From the cell containing the given text, extract its center point as (x, y) coordinate. 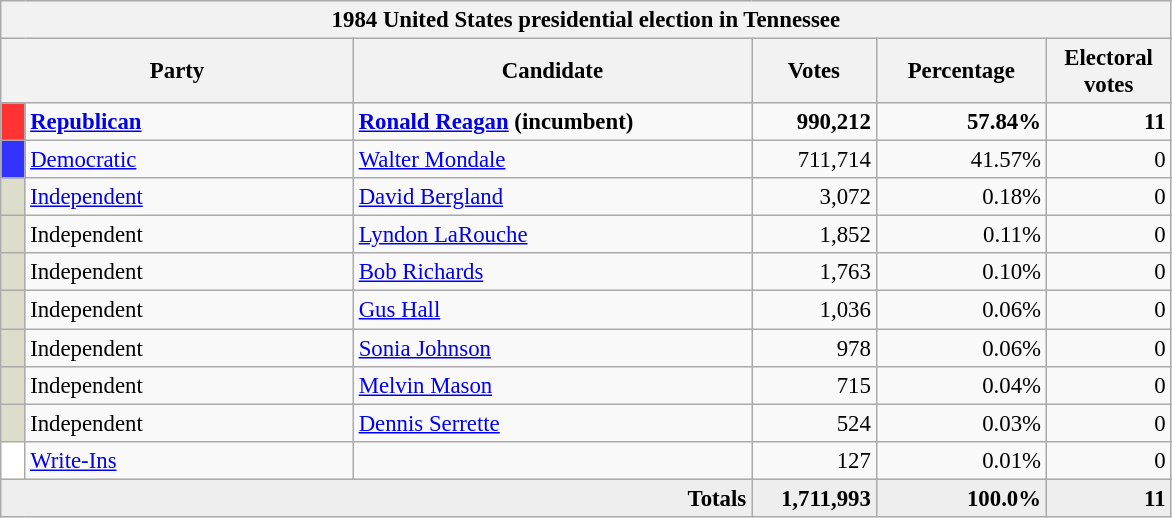
Electoral votes (1108, 72)
3,072 (814, 197)
978 (814, 348)
100.0% (961, 498)
Melvin Mason (552, 385)
Walter Mondale (552, 160)
715 (814, 385)
0.11% (961, 235)
Votes (814, 72)
0.18% (961, 197)
Write-Ins (189, 460)
0.10% (961, 273)
990,212 (814, 122)
Gus Hall (552, 310)
Ronald Reagan (incumbent) (552, 122)
Totals (376, 498)
0.04% (961, 385)
Republican (189, 122)
Sonia Johnson (552, 348)
711,714 (814, 160)
Candidate (552, 72)
Party (178, 72)
Democratic (189, 160)
0.01% (961, 460)
1984 United States presidential election in Tennessee (586, 20)
1,036 (814, 310)
127 (814, 460)
1,711,993 (814, 498)
Percentage (961, 72)
Bob Richards (552, 273)
1,852 (814, 235)
David Bergland (552, 197)
41.57% (961, 160)
524 (814, 423)
Dennis Serrette (552, 423)
57.84% (961, 122)
0.03% (961, 423)
Lyndon LaRouche (552, 235)
1,763 (814, 273)
